Search for the cell housing the specified text and yield its (X, Y) center coordinate. 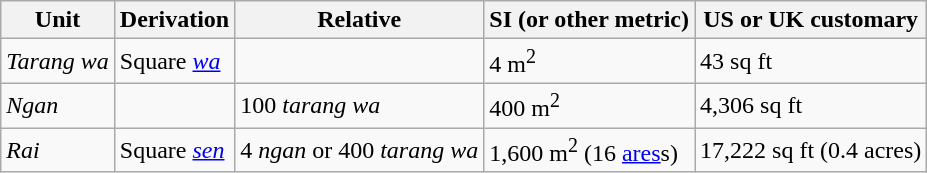
100 tarang wa (360, 106)
Ngan (58, 106)
Square wa (174, 62)
Derivation (174, 20)
4 m2 (590, 62)
17,222 sq ft (0.4 acres) (811, 150)
Relative (360, 20)
Unit (58, 20)
1,600 m2 (16 aress) (590, 150)
Rai (58, 150)
Tarang wa (58, 62)
400 m2 (590, 106)
4,306 sq ft (811, 106)
43 sq ft (811, 62)
4 ngan or 400 tarang wa (360, 150)
US or UK customary (811, 20)
Square sen (174, 150)
SI (or other metric) (590, 20)
